Return the [X, Y] coordinate for the center point of the cell that contains the specified text.  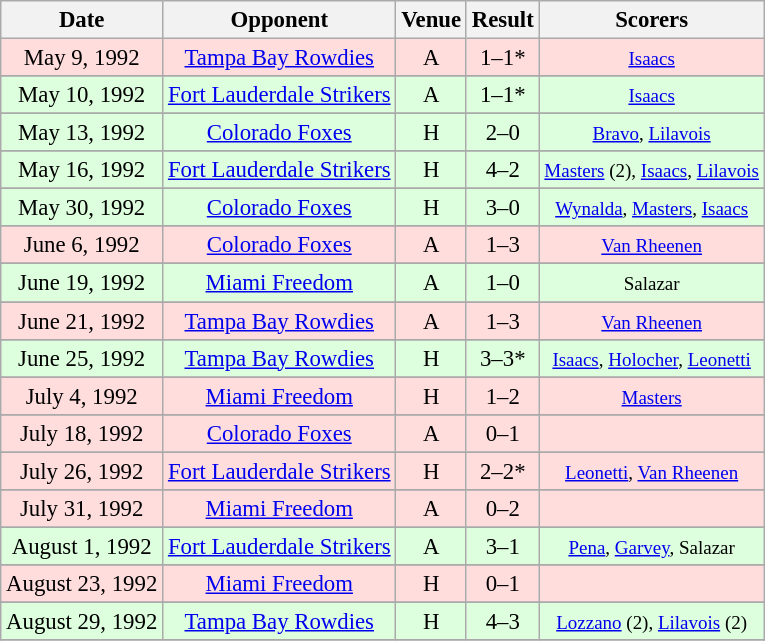
0–2 [502, 509]
July 18, 1992 [82, 433]
June 19, 1992 [82, 283]
May 30, 1992 [82, 208]
July 26, 1992 [82, 471]
August 1, 1992 [82, 546]
3–0 [502, 208]
May 16, 1992 [82, 170]
Result [502, 20]
Opponent [280, 20]
1–2 [502, 396]
May 13, 1992 [82, 133]
Leonetti, Van Rheenen [652, 471]
May 9, 1992 [82, 58]
Date [82, 20]
3–1 [502, 546]
August 29, 1992 [82, 621]
June 21, 1992 [82, 321]
Isaacs, Holocher, Leonetti [652, 358]
Venue [432, 20]
August 23, 1992 [82, 584]
Salazar [652, 283]
4–2 [502, 170]
Bravo, Lilavois [652, 133]
3–3* [502, 358]
Pena, Garvey, Salazar [652, 546]
1–0 [502, 283]
July 4, 1992 [82, 396]
Lozzano (2), Lilavois (2) [652, 621]
July 31, 1992 [82, 509]
2–2* [502, 471]
Wynalda, Masters, Isaacs [652, 208]
June 25, 1992 [82, 358]
May 10, 1992 [82, 95]
Masters (2), Isaacs, Lilavois [652, 170]
Masters [652, 396]
2–0 [502, 133]
4–3 [502, 621]
Scorers [652, 20]
June 6, 1992 [82, 245]
